Output the [x, y] coordinate of the center of the cell containing the given text.  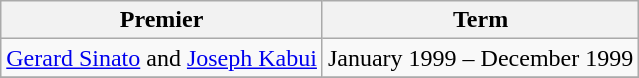
Gerard Sinato and Joseph Kabui [162, 58]
Premier [162, 20]
January 1999 – December 1999 [480, 58]
Term [480, 20]
